Provide the (X, Y) coordinate of the cell's center where the given text is located.  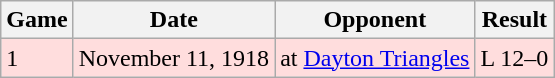
at Dayton Triangles (375, 58)
Opponent (375, 20)
Result (514, 20)
Game (37, 20)
1 (37, 58)
Date (174, 20)
November 11, 1918 (174, 58)
L 12–0 (514, 58)
